Find where the given text appears and provide that cell's center as (x, y) coordinate. 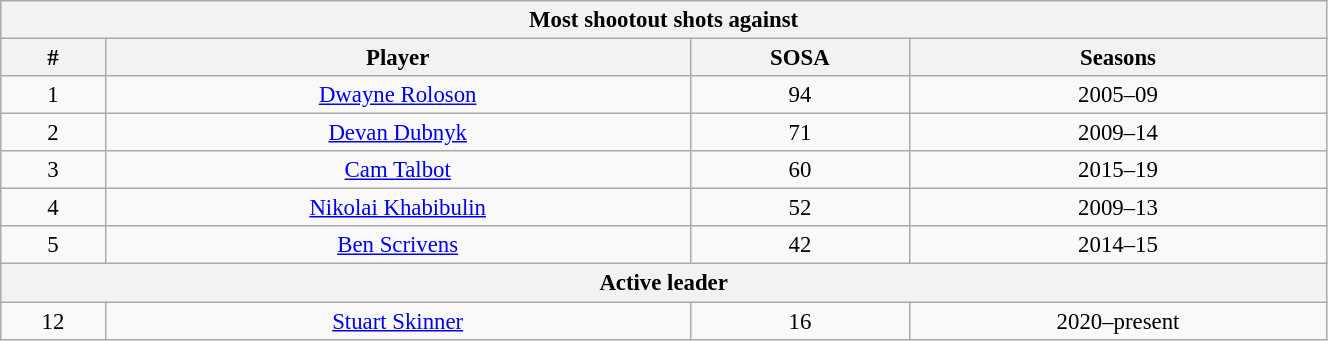
Cam Talbot (398, 170)
12 (53, 321)
# (53, 58)
2005–09 (1118, 95)
42 (800, 245)
Nikolai Khabibulin (398, 208)
4 (53, 208)
60 (800, 170)
Active leader (664, 283)
52 (800, 208)
2014–15 (1118, 245)
Player (398, 58)
2020–present (1118, 321)
Dwayne Roloson (398, 95)
Devan Dubnyk (398, 133)
94 (800, 95)
1 (53, 95)
Stuart Skinner (398, 321)
2009–14 (1118, 133)
16 (800, 321)
3 (53, 170)
Most shootout shots against (664, 20)
SOSA (800, 58)
Seasons (1118, 58)
71 (800, 133)
Ben Scrivens (398, 245)
2015–19 (1118, 170)
5 (53, 245)
2009–13 (1118, 208)
2 (53, 133)
